Capture the cell that displays the provided text and extract its [x, y] central coordinate. 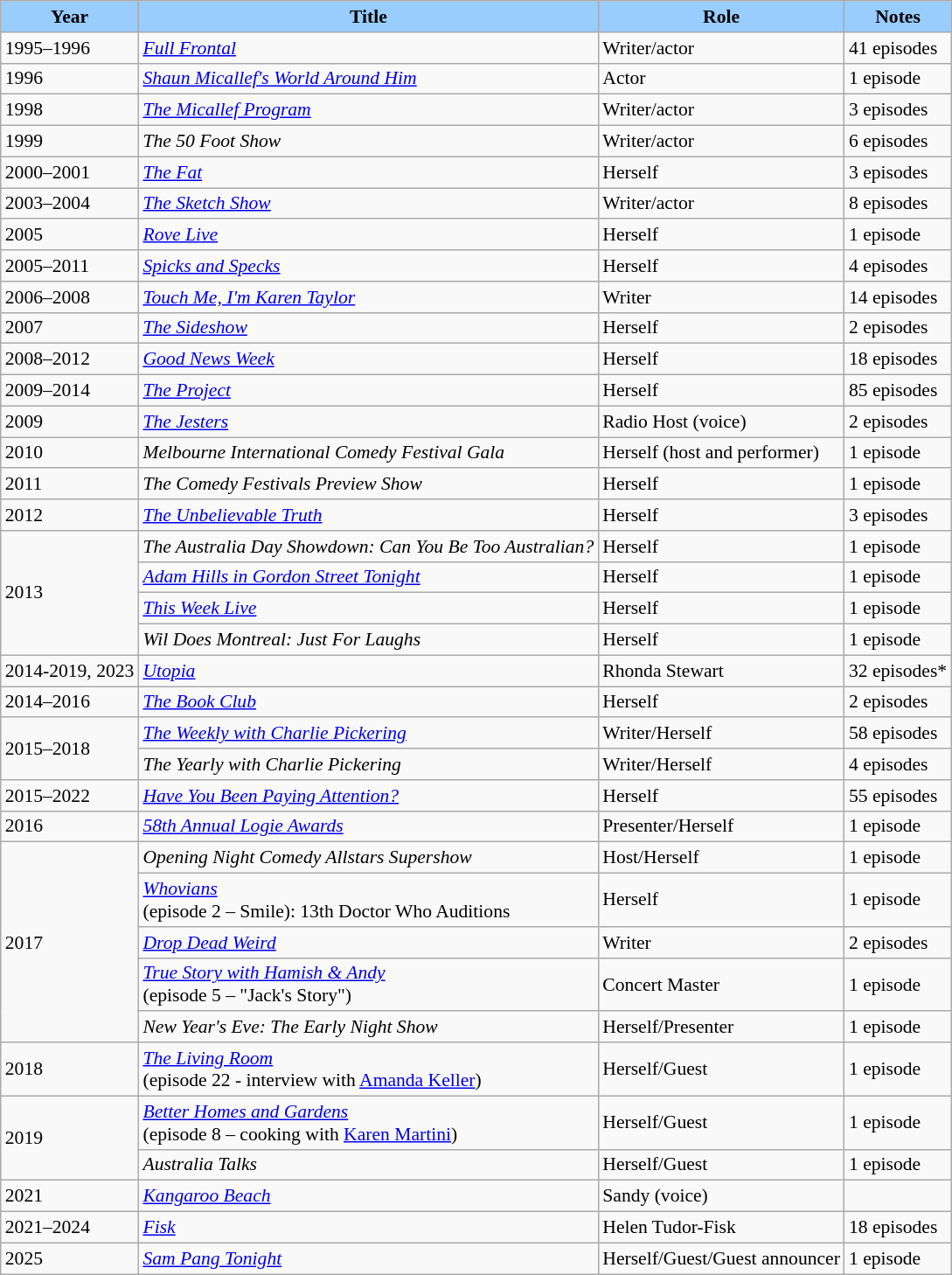
Melbourne International Comedy Festival Gala [368, 453]
Australia Talks [368, 1165]
The Living Room (episode 22 - interview with Amanda Keller) [368, 1069]
New Year's Eve: The Early Night Show [368, 1028]
The Micallef Program [368, 110]
True Story with Hamish & Andy (episode 5 – "Jack's Story") [368, 985]
2005–2011 [70, 266]
Wil Does Montreal: Just For Laughs [368, 640]
Utopia [368, 671]
1996 [70, 79]
2018 [70, 1069]
The Yearly with Charlie Pickering [368, 764]
Touch Me, I'm Karen Taylor [368, 297]
2005 [70, 235]
2010 [70, 453]
85 episodes [898, 391]
2021 [70, 1196]
Sandy (voice) [721, 1196]
This Week Live [368, 609]
Whovians (episode 2 – Smile): 13th Doctor Who Auditions [368, 901]
58 episodes [898, 734]
32 episodes* [898, 671]
Sam Pang Tonight [368, 1258]
Role [721, 17]
Shaun Micallef's World Around Him [368, 79]
41 episodes [898, 48]
6 episodes [898, 142]
Better Homes and Gardens (episode 8 – cooking with Karen Martini) [368, 1123]
The 50 Foot Show [368, 142]
Title [368, 17]
Adam Hills in Gordon Street Tonight [368, 577]
Actor [721, 79]
The Sideshow [368, 328]
58th Annual Logie Awards [368, 826]
1999 [70, 142]
Spicks and Specks [368, 266]
2015–2022 [70, 796]
2009–2014 [70, 391]
2000–2001 [70, 172]
2014-2019, 2023 [70, 671]
1998 [70, 110]
2011 [70, 484]
Drop Dead Weird [368, 943]
Notes [898, 17]
2017 [70, 943]
2021–2024 [70, 1228]
Opening Night Comedy Allstars Supershow [368, 858]
2006–2008 [70, 297]
Concert Master [721, 985]
2012 [70, 515]
Herself (host and performer) [721, 453]
Herself/Guest/Guest announcer [721, 1258]
The Book Club [368, 702]
1995–1996 [70, 48]
8 episodes [898, 204]
2009 [70, 422]
14 episodes [898, 297]
The Project [368, 391]
Kangaroo Beach [368, 1196]
2014–2016 [70, 702]
Rove Live [368, 235]
Helen Tudor-Fisk [721, 1228]
2007 [70, 328]
The Weekly with Charlie Pickering [368, 734]
Rhonda Stewart [721, 671]
The Sketch Show [368, 204]
2008–2012 [70, 359]
Year [70, 17]
The Jesters [368, 422]
2003–2004 [70, 204]
2019 [70, 1139]
Radio Host (voice) [721, 422]
Have You Been Paying Attention? [368, 796]
The Comedy Festivals Preview Show [368, 484]
Full Frontal [368, 48]
Host/Herself [721, 858]
2016 [70, 826]
The Unbelievable Truth [368, 515]
The Fat [368, 172]
Herself/Presenter [721, 1028]
Good News Week [368, 359]
2015–2018 [70, 749]
The Australia Day Showdown: Can You Be Too Australian? [368, 547]
Fisk [368, 1228]
2013 [70, 593]
2025 [70, 1258]
Presenter/Herself [721, 826]
55 episodes [898, 796]
